Determine the [x, y] coordinate at the center of the cell enclosing the given text.  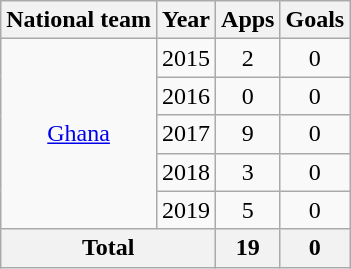
2019 [186, 210]
3 [248, 172]
Total [108, 248]
Ghana [79, 134]
9 [248, 134]
Apps [248, 20]
2017 [186, 134]
2 [248, 58]
5 [248, 210]
Year [186, 20]
19 [248, 248]
2016 [186, 96]
National team [79, 20]
2015 [186, 58]
Goals [315, 20]
2018 [186, 172]
